Return (X, Y) of the center of cell containing provided text 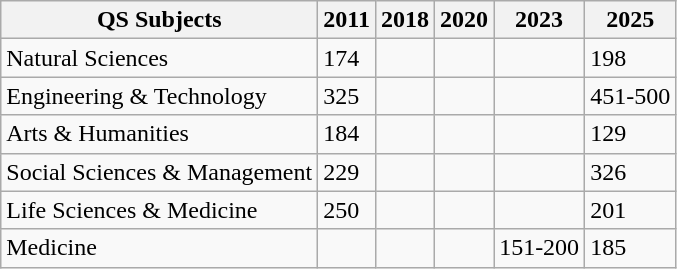
2011 (347, 20)
129 (630, 134)
151-200 (540, 248)
Engineering & Technology (160, 96)
2018 (404, 20)
250 (347, 210)
QS Subjects (160, 20)
Social Sciences & Management (160, 172)
326 (630, 172)
2023 (540, 20)
185 (630, 248)
184 (347, 134)
198 (630, 58)
Arts & Humanities (160, 134)
Medicine (160, 248)
174 (347, 58)
Life Sciences & Medicine (160, 210)
Natural Sciences (160, 58)
451-500 (630, 96)
2025 (630, 20)
201 (630, 210)
2020 (464, 20)
325 (347, 96)
229 (347, 172)
